Return [X, Y] of the center of cell containing provided text 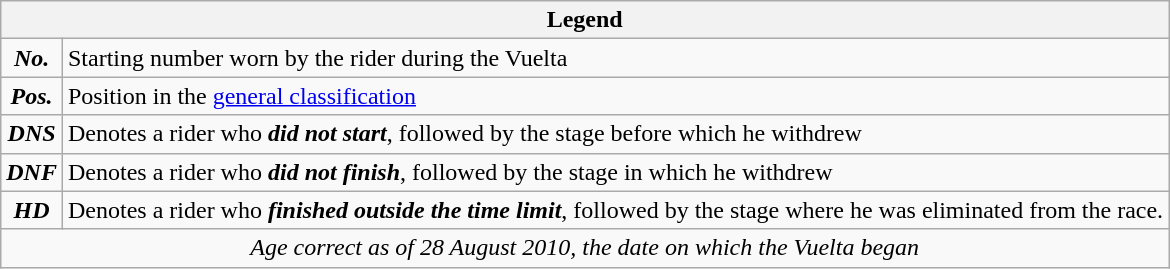
Legend [585, 20]
Pos. [32, 96]
Denotes a rider who finished outside the time limit, followed by the stage where he was eliminated from the race. [615, 210]
No. [32, 58]
Denotes a rider who did not start, followed by the stage before which he withdrew [615, 134]
DNF [32, 172]
Starting number worn by the rider during the Vuelta [615, 58]
HD [32, 210]
DNS [32, 134]
Age correct as of 28 August 2010, the date on which the Vuelta began [585, 248]
Denotes a rider who did not finish, followed by the stage in which he withdrew [615, 172]
Position in the general classification [615, 96]
